From the cell containing the given text, extract its center point as (x, y) coordinate. 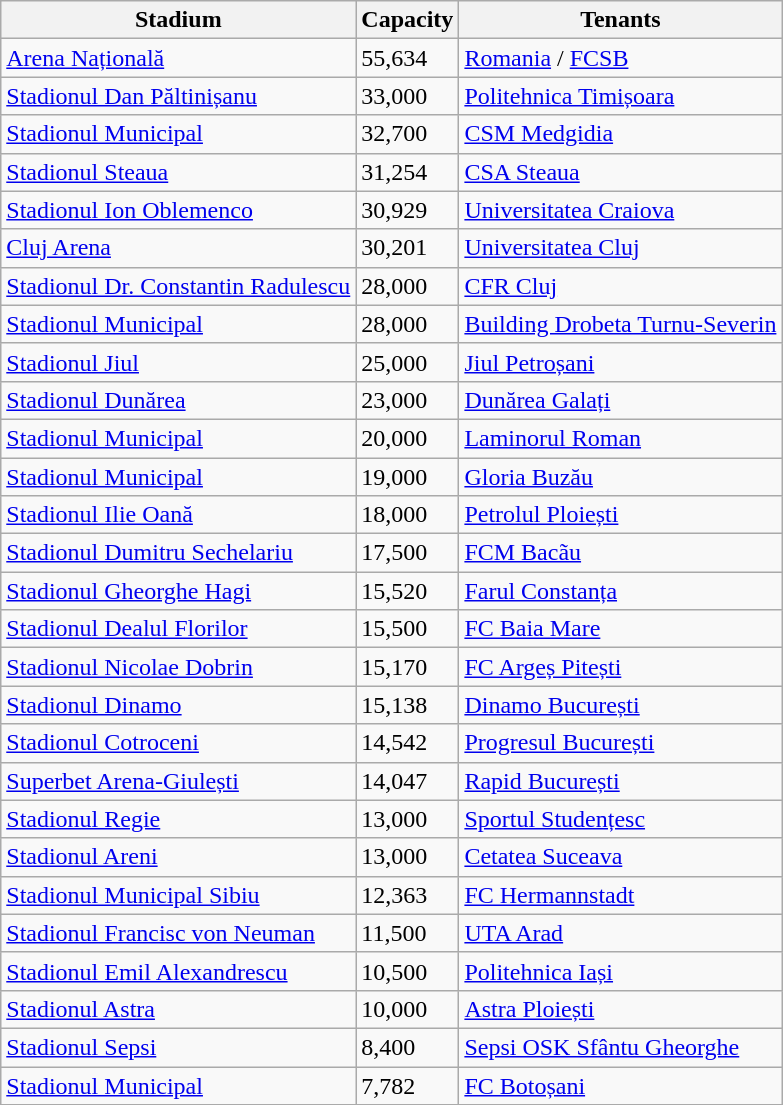
Stadionul Ilie Oană (178, 515)
Universitatea Cluj (620, 248)
FC Hermannstadt (620, 895)
Building Drobeta Turnu-Severin (620, 324)
15,138 (408, 705)
15,520 (408, 591)
30,201 (408, 248)
Farul Constanța (620, 591)
Politehnica Iași (620, 971)
12,363 (408, 895)
14,047 (408, 781)
32,700 (408, 134)
20,000 (408, 438)
Progresul București (620, 743)
10,500 (408, 971)
Romania / FCSB (620, 58)
Tenants (620, 20)
Stadionul Emil Alexandrescu (178, 971)
Sportul Studențesc (620, 819)
Sepsi OSK Sfântu Gheorghe (620, 1047)
Laminorul Roman (620, 438)
Stadionul Dinamo (178, 705)
Dunărea Galați (620, 400)
18,000 (408, 515)
Stadionul Francisc von Neuman (178, 933)
Gloria Buzău (620, 477)
Stadionul Cotroceni (178, 743)
19,000 (408, 477)
Stadionul Regie (178, 819)
Stadionul Dunărea (178, 400)
CSM Medgidia (620, 134)
Stadionul Nicolae Dobrin (178, 667)
7,782 (408, 1085)
Dinamo București (620, 705)
Superbet Arena-Giulești (178, 781)
Stadionul Sepsi (178, 1047)
FCM Bacãu (620, 553)
Stadionul Dr. Constantin Radulescu (178, 286)
30,929 (408, 210)
Stadionul Municipal Sibiu (178, 895)
17,500 (408, 553)
8,400 (408, 1047)
Stadionul Steaua (178, 172)
CSA Steaua (620, 172)
14,542 (408, 743)
FC Baia Mare (620, 629)
15,500 (408, 629)
25,000 (408, 362)
Jiul Petroșani (620, 362)
FC Argeș Pitești (620, 667)
33,000 (408, 96)
Politehnica Timișoara (620, 96)
Stadionul Astra (178, 1009)
Rapid București (620, 781)
Stadionul Gheorghe Hagi (178, 591)
Cetatea Suceava (620, 857)
Cluj Arena (178, 248)
23,000 (408, 400)
Stadionul Ion Oblemenco (178, 210)
Universitatea Craiova (620, 210)
Stadium (178, 20)
15,170 (408, 667)
CFR Cluj (620, 286)
Astra Ploiești (620, 1009)
10,000 (408, 1009)
31,254 (408, 172)
55,634 (408, 58)
Petrolul Ploiești (620, 515)
Stadionul Areni (178, 857)
Stadionul Dealul Florilor (178, 629)
FC Botoșani (620, 1085)
Stadionul Jiul (178, 362)
Stadionul Dumitru Sechelariu (178, 553)
Arena Națională (178, 58)
Stadionul Dan Păltinișanu (178, 96)
Capacity (408, 20)
UTA Arad (620, 933)
11,500 (408, 933)
